Output the (X, Y) coordinate of the center of the cell containing the given text.  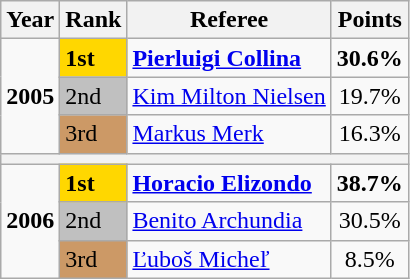
Markus Merk (229, 134)
2005 (30, 96)
8.5% (370, 259)
Points (370, 20)
Ľuboš Micheľ (229, 259)
2006 (30, 221)
30.6% (370, 58)
Referee (229, 20)
Rank (94, 20)
Kim Milton Nielsen (229, 96)
16.3% (370, 134)
Benito Archundia (229, 221)
Pierluigi Collina (229, 58)
30.5% (370, 221)
Year (30, 20)
19.7% (370, 96)
Horacio Elizondo (229, 183)
38.7% (370, 183)
